Determine the [X, Y] coordinate at the center of the cell enclosing the given text.  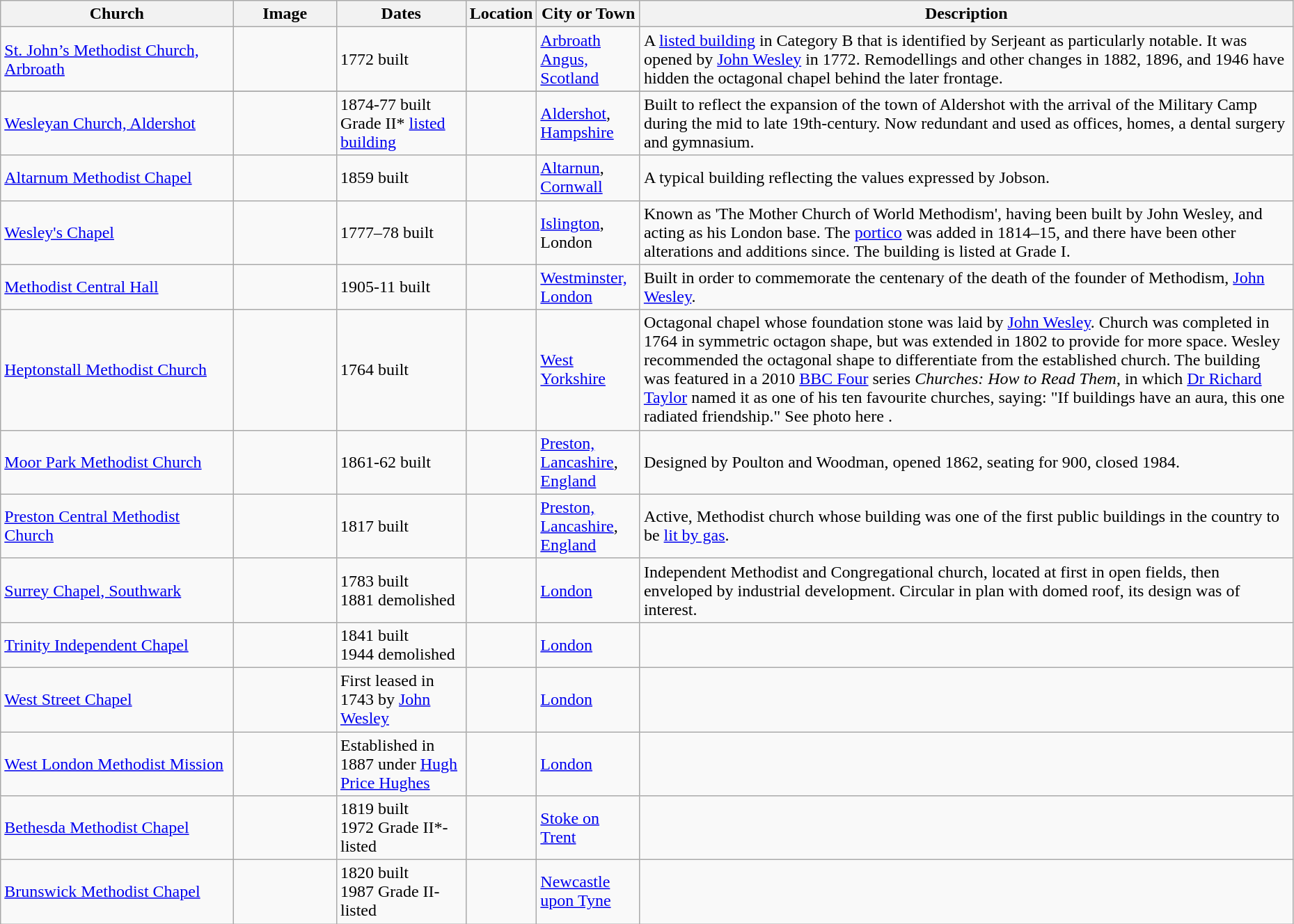
1764 built [401, 370]
Islington, London [589, 232]
Methodist Central Hall [117, 287]
Trinity Independent Chapel [117, 644]
Location [501, 14]
Newcastle upon Tyne [589, 892]
1861-62 built [401, 462]
Brunswick Methodist Chapel [117, 892]
Altarnum Methodist Chapel [117, 178]
First leased in 1743 by John Wesley [401, 699]
A typical building reflecting the values expressed by Jobson. [966, 178]
City or Town [589, 14]
Westminster, London [589, 287]
Church [117, 14]
Heptonstall Methodist Church [117, 370]
Arbroath Angus, Scotland [589, 59]
1817 built [401, 526]
1859 built [401, 178]
1874-77 builtGrade II* listed building [401, 123]
1841 built1944 demolished [401, 644]
Wesley's Chapel [117, 232]
Preston Central Methodist Church [117, 526]
1819 built1972 Grade II*-listed [401, 828]
1777–78 built [401, 232]
Description [966, 14]
Built in order to commemorate the centenary of the death of the founder of Methodism, John Wesley. [966, 287]
Dates [401, 14]
Image [285, 14]
St. John’s Methodist Church, Arbroath [117, 59]
West Street Chapel [117, 699]
West Yorkshire [589, 370]
Established in 1887 under Hugh Price Hughes [401, 764]
Bethesda Methodist Chapel [117, 828]
1772 built [401, 59]
1820 built1987 Grade II-listed [401, 892]
Wesleyan Church, Aldershot [117, 123]
Altarnun, Cornwall [589, 178]
1783 built1881 demolished [401, 590]
West London Methodist Mission [117, 764]
Aldershot, Hampshire [589, 123]
Stoke on Trent [589, 828]
Moor Park Methodist Church [117, 462]
Surrey Chapel, Southwark [117, 590]
Active, Methodist church whose building was one of the first public buildings in the country to be lit by gas. [966, 526]
Designed by Poulton and Woodman, opened 1862, seating for 900, closed 1984. [966, 462]
1905-11 built [401, 287]
